Output the (X, Y) coordinate of the center of the cell containing the given text.  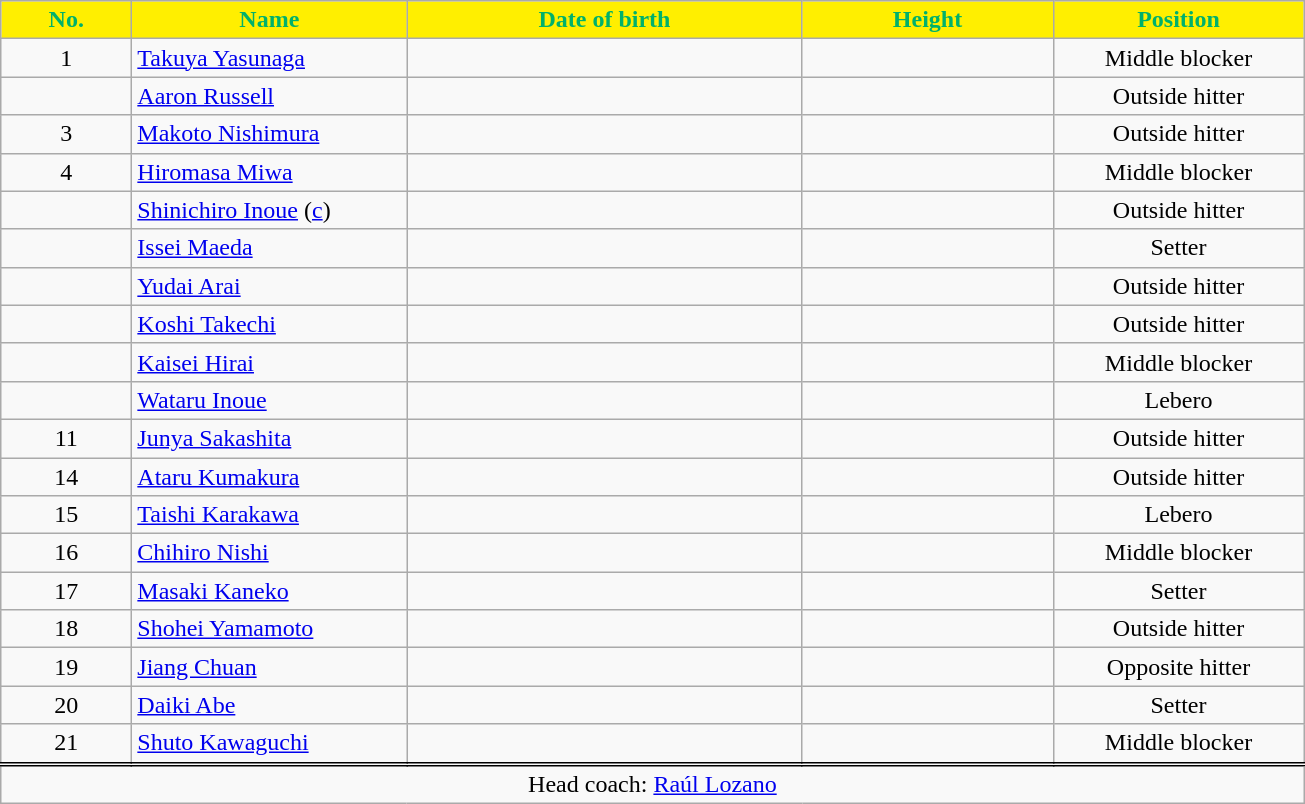
Junya Sakashita (270, 438)
17 (66, 591)
Ataru Kumakura (270, 477)
Issei Maeda (270, 248)
Shuto Kawaguchi (270, 744)
Wataru Inoue (270, 400)
Shohei Yamamoto (270, 629)
Masaki Kaneko (270, 591)
3 (66, 134)
Name (270, 20)
Kaisei Hirai (270, 362)
14 (66, 477)
20 (66, 705)
Daiki Abe (270, 705)
Aaron Russell (270, 96)
Yudai Arai (270, 286)
Opposite hitter (1178, 667)
Takuya Yasunaga (270, 58)
Shinichiro Inoue (c) (270, 210)
18 (66, 629)
4 (66, 172)
19 (66, 667)
21 (66, 744)
Makoto Nishimura (270, 134)
No. (66, 20)
Jiang Chuan (270, 667)
15 (66, 515)
Taishi Karakawa (270, 515)
Position (1178, 20)
Head coach: Raúl Lozano (652, 784)
Height (928, 20)
Chihiro Nishi (270, 553)
16 (66, 553)
11 (66, 438)
Hiromasa Miwa (270, 172)
Koshi Takechi (270, 324)
Date of birth (604, 20)
1 (66, 58)
